Find where the given text appears and provide that cell's center as (x, y) coordinate. 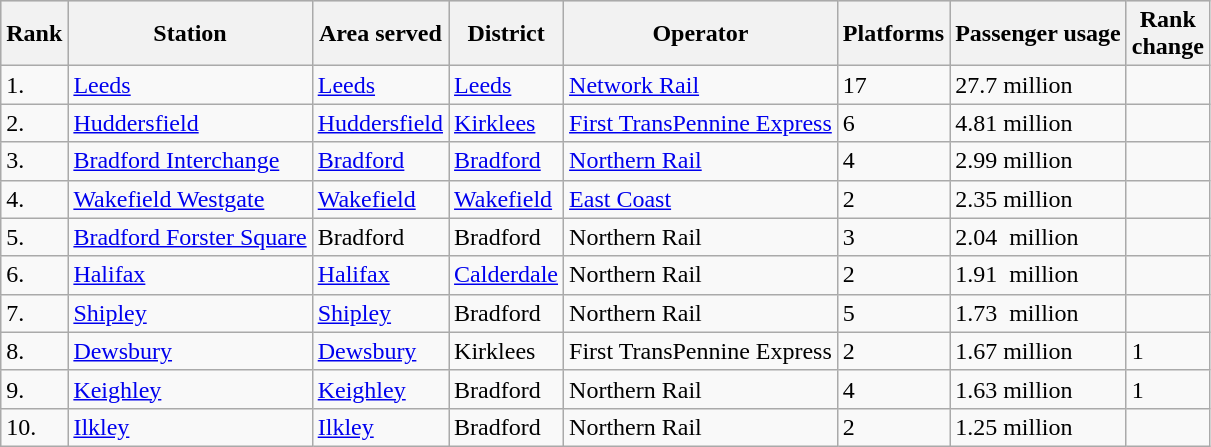
2.99 million (1038, 161)
Area served (380, 34)
3 (893, 237)
6. (34, 275)
District (506, 34)
Bradford Forster Square (190, 237)
8. (34, 351)
Wakefield Westgate (190, 199)
Operator (701, 34)
1.25 million (1038, 427)
Platforms (893, 34)
5 (893, 313)
5. (34, 237)
17 (893, 85)
1.67 million (1038, 351)
10. (34, 427)
2.04 million (1038, 237)
Bradford Interchange (190, 161)
4. (34, 199)
4.81 million (1038, 123)
East Coast (701, 199)
3. (34, 161)
9. (34, 389)
1.73 million (1038, 313)
1.91 million (1038, 275)
Rankchange (1168, 34)
2. (34, 123)
Network Rail (701, 85)
1. (34, 85)
Calderdale (506, 275)
6 (893, 123)
Station (190, 34)
Passenger usage (1038, 34)
2.35 million (1038, 199)
27.7 million (1038, 85)
Rank (34, 34)
1.63 million (1038, 389)
7. (34, 313)
